Scan for the cell matching the given text and deliver its (X, Y) coordinate at center. 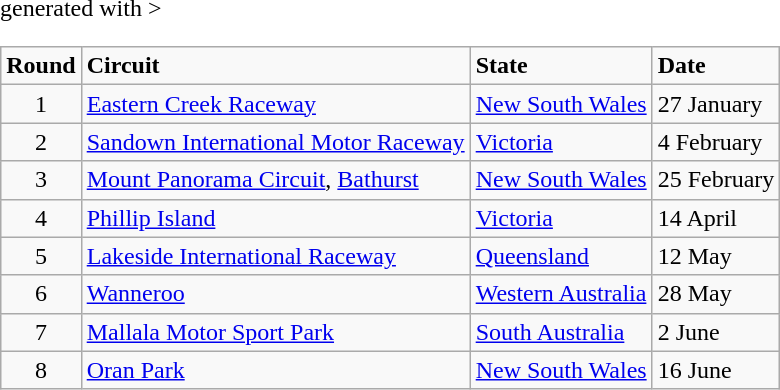
Lakeside International Raceway (276, 256)
27 January (716, 104)
Mount Panorama Circuit, Bathurst (276, 180)
14 April (716, 218)
28 May (716, 294)
8 (41, 370)
Date (716, 66)
7 (41, 332)
2 (41, 142)
4 (41, 218)
3 (41, 180)
Oran Park (276, 370)
2 June (716, 332)
5 (41, 256)
Mallala Motor Sport Park (276, 332)
4 February (716, 142)
Round (41, 66)
Phillip Island (276, 218)
1 (41, 104)
16 June (716, 370)
Queensland (561, 256)
South Australia (561, 332)
State (561, 66)
Wanneroo (276, 294)
Western Australia (561, 294)
Circuit (276, 66)
25 February (716, 180)
Sandown International Motor Raceway (276, 142)
Eastern Creek Raceway (276, 104)
12 May (716, 256)
6 (41, 294)
